Detect which cell encompasses the target text, then output its [x, y] center coordinate. 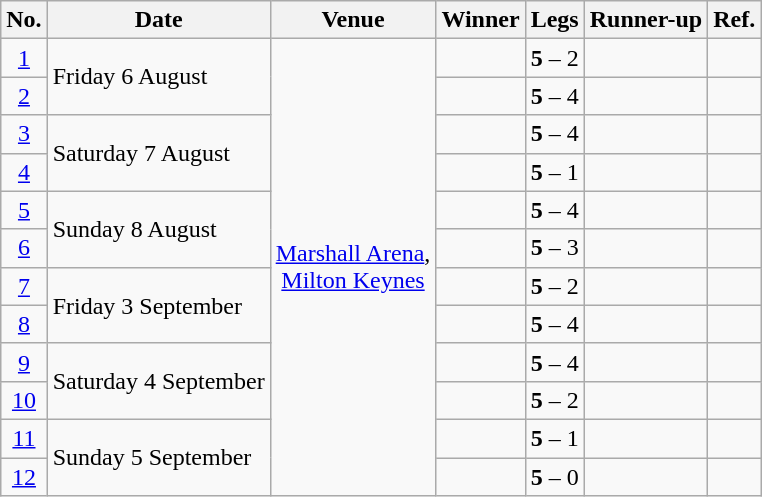
Venue [353, 20]
Legs [554, 20]
6 [24, 248]
Marshall Arena, Milton Keynes [353, 268]
4 [24, 172]
No. [24, 20]
10 [24, 400]
Saturday 7 August [158, 153]
Friday 3 September [158, 305]
5 – 0 [554, 477]
5 – 3 [554, 248]
Friday 6 August [158, 77]
5 [24, 210]
2 [24, 96]
9 [24, 362]
12 [24, 477]
8 [24, 324]
Sunday 5 September [158, 457]
Ref. [734, 20]
Saturday 4 September [158, 381]
1 [24, 58]
Winner [480, 20]
Date [158, 20]
Sunday 8 August [158, 229]
Runner-up [646, 20]
3 [24, 134]
11 [24, 438]
7 [24, 286]
